Detect which cell encompasses the target text, then output its (X, Y) center coordinate. 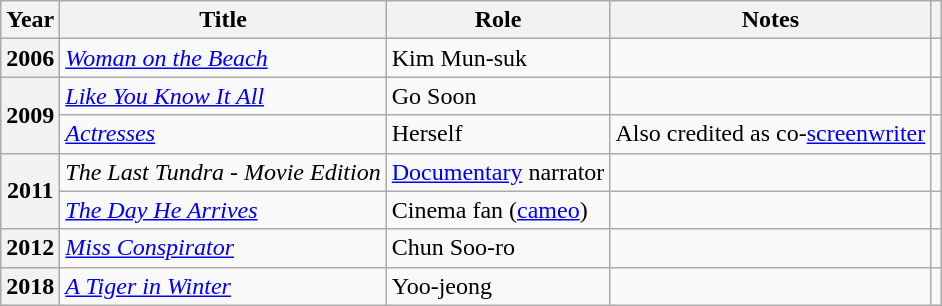
Year (30, 20)
2009 (30, 115)
The Last Tundra - Movie Edition (223, 172)
Like You Know It All (223, 96)
2012 (30, 248)
2006 (30, 58)
Actresses (223, 134)
Cinema fan (cameo) (498, 210)
Also credited as co-screenwriter (770, 134)
2018 (30, 286)
Notes (770, 20)
A Tiger in Winter (223, 286)
Title (223, 20)
Woman on the Beach (223, 58)
Yoo-jeong (498, 286)
Herself (498, 134)
Chun Soo-ro (498, 248)
Role (498, 20)
Documentary narrator (498, 172)
Miss Conspirator (223, 248)
Go Soon (498, 96)
Kim Mun-suk (498, 58)
The Day He Arrives (223, 210)
2011 (30, 191)
